Scan for the cell matching the given text and deliver its [x, y] coordinate at center. 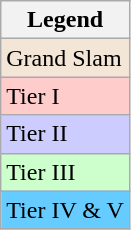
Legend [66, 20]
Tier I [66, 96]
Tier III [66, 172]
Tier II [66, 134]
Grand Slam [66, 58]
Tier IV & V [66, 210]
